Identify which cell holds the provided text, then report its (X, Y) central coordinate. 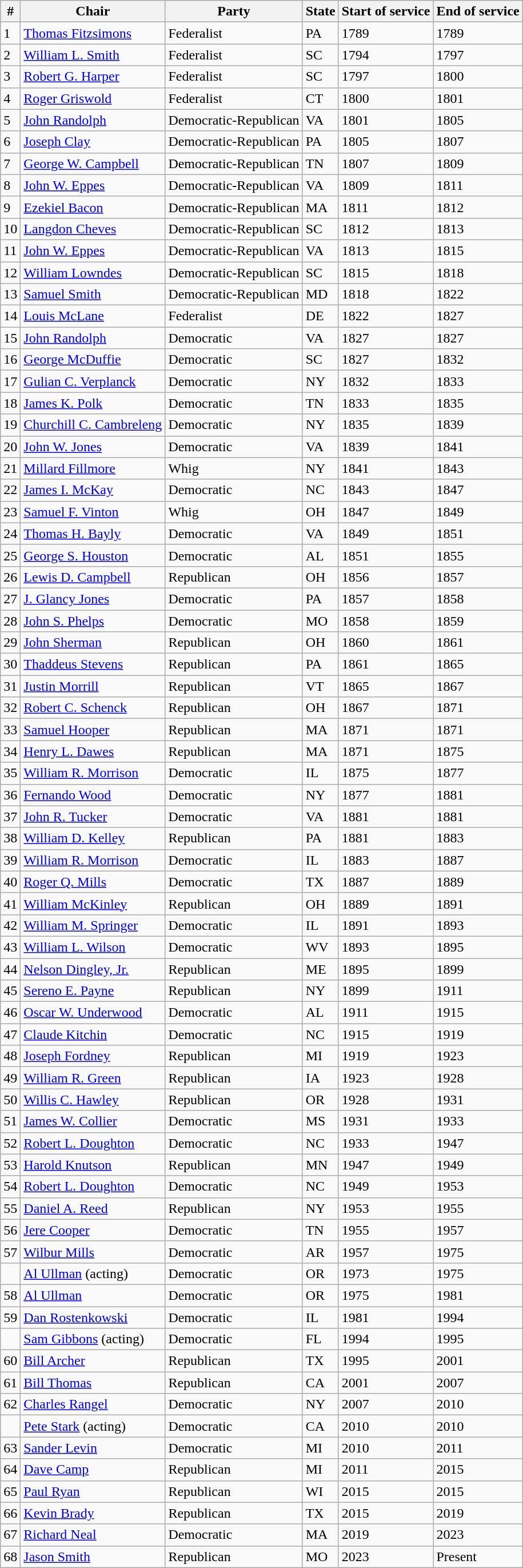
37 (10, 817)
45 (10, 991)
Daniel A. Reed (93, 1208)
Joseph Clay (93, 142)
15 (10, 338)
Churchill C. Cambreleng (93, 425)
53 (10, 1165)
Thomas H. Bayly (93, 534)
William McKinley (93, 904)
1 (10, 33)
Willis C. Hawley (93, 1100)
J. Glancy Jones (93, 599)
Samuel Hooper (93, 730)
67 (10, 1535)
Richard Neal (93, 1535)
33 (10, 730)
47 (10, 1034)
VT (320, 686)
Roger Q. Mills (93, 882)
63 (10, 1448)
Wilbur Mills (93, 1252)
59 (10, 1317)
Al Ullman (93, 1295)
End of service (478, 11)
William L. Wilson (93, 947)
58 (10, 1295)
Bill Thomas (93, 1383)
Justin Morrill (93, 686)
Nelson Dingley, Jr. (93, 969)
Ezekiel Bacon (93, 207)
11 (10, 250)
State (320, 11)
William M. Springer (93, 925)
50 (10, 1100)
FL (320, 1339)
Charles Rangel (93, 1404)
1860 (386, 643)
29 (10, 643)
36 (10, 795)
Dan Rostenkowski (93, 1317)
20 (10, 447)
42 (10, 925)
34 (10, 751)
19 (10, 425)
17 (10, 381)
6 (10, 142)
Claude Kitchin (93, 1034)
IA (320, 1078)
26 (10, 577)
1794 (386, 55)
Start of service (386, 11)
Roger Griswold (93, 98)
MS (320, 1121)
Pete Stark (acting) (93, 1426)
Dave Camp (93, 1470)
30 (10, 664)
68 (10, 1557)
Samuel F. Vinton (93, 512)
Louis McLane (93, 316)
Robert C. Schenck (93, 708)
# (10, 11)
43 (10, 947)
Lewis D. Campbell (93, 577)
James K. Polk (93, 403)
24 (10, 534)
39 (10, 860)
52 (10, 1143)
Harold Knutson (93, 1165)
7 (10, 164)
John R. Tucker (93, 817)
ME (320, 969)
21 (10, 468)
32 (10, 708)
Sander Levin (93, 1448)
46 (10, 1013)
Present (478, 1557)
57 (10, 1252)
William D. Kelley (93, 838)
WI (320, 1491)
18 (10, 403)
35 (10, 773)
56 (10, 1230)
WV (320, 947)
George W. Campbell (93, 164)
William L. Smith (93, 55)
AR (320, 1252)
51 (10, 1121)
38 (10, 838)
Thaddeus Stevens (93, 664)
62 (10, 1404)
Jere Cooper (93, 1230)
60 (10, 1361)
John Sherman (93, 643)
John S. Phelps (93, 620)
Robert G. Harper (93, 77)
1855 (478, 555)
66 (10, 1513)
James W. Collier (93, 1121)
44 (10, 969)
1973 (386, 1273)
Bill Archer (93, 1361)
Joseph Fordney (93, 1056)
31 (10, 686)
61 (10, 1383)
4 (10, 98)
Party (234, 11)
14 (10, 316)
George McDuffie (93, 360)
23 (10, 512)
55 (10, 1208)
Sereno E. Payne (93, 991)
54 (10, 1187)
Thomas Fitzsimons (93, 33)
40 (10, 882)
2 (10, 55)
1859 (478, 620)
Henry L. Dawes (93, 751)
25 (10, 555)
65 (10, 1491)
22 (10, 490)
Jason Smith (93, 1557)
64 (10, 1470)
Kevin Brady (93, 1513)
49 (10, 1078)
Langdon Cheves (93, 229)
MN (320, 1165)
48 (10, 1056)
1856 (386, 577)
John W. Jones (93, 447)
Millard Fillmore (93, 468)
Chair (93, 11)
10 (10, 229)
Samuel Smith (93, 295)
41 (10, 904)
Sam Gibbons (acting) (93, 1339)
28 (10, 620)
Oscar W. Underwood (93, 1013)
16 (10, 360)
3 (10, 77)
13 (10, 295)
William R. Green (93, 1078)
12 (10, 273)
5 (10, 120)
Fernando Wood (93, 795)
27 (10, 599)
8 (10, 185)
James I. McKay (93, 490)
DE (320, 316)
CT (320, 98)
Paul Ryan (93, 1491)
William Lowndes (93, 273)
Al Ullman (acting) (93, 1273)
9 (10, 207)
MD (320, 295)
Gulian C. Verplanck (93, 381)
George S. Houston (93, 555)
